Pinpoint the cell where the given text exists, returning its (x, y) midpoint coordinate. 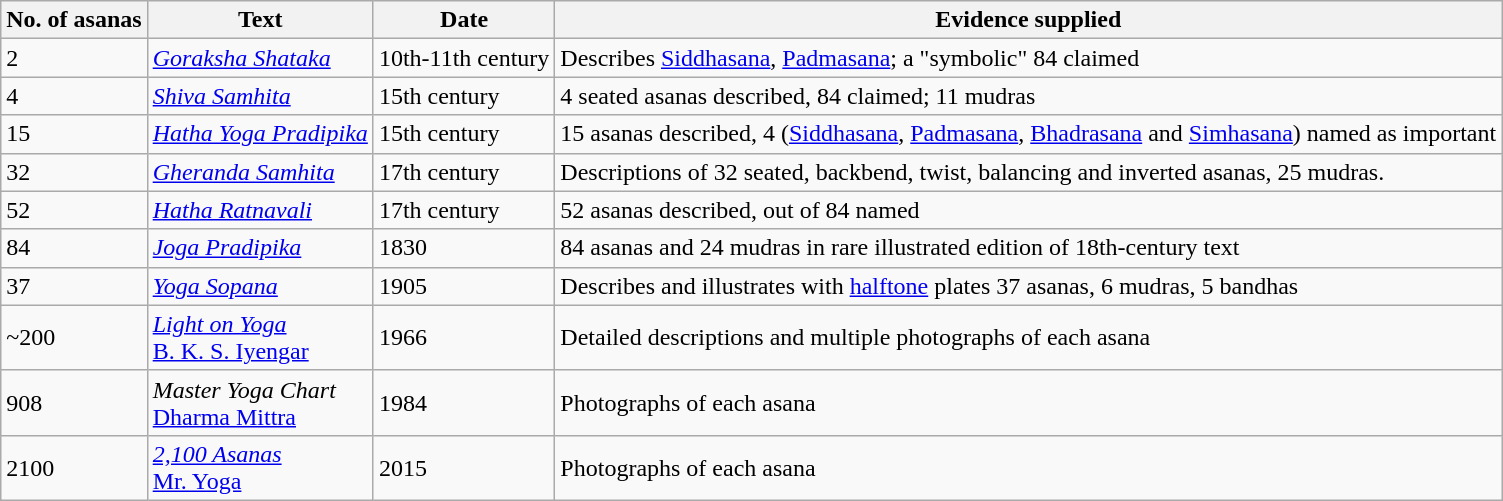
~200 (74, 338)
Shiva Samhita (260, 96)
4 seated asanas described, 84 claimed; 11 mudras (1028, 96)
37 (74, 286)
Describes and illustrates with halftone plates 37 asanas, 6 mudras, 5 bandhas (1028, 286)
4 (74, 96)
Detailed descriptions and multiple photographs of each asana (1028, 338)
15 (74, 134)
Date (464, 20)
84 asanas and 24 mudras in rare illustrated edition of 18th-century text (1028, 248)
1966 (464, 338)
Describes Siddhasana, Padmasana; a "symbolic" 84 claimed (1028, 58)
Light on Yoga B. K. S. Iyengar (260, 338)
10th-11th century (464, 58)
Text (260, 20)
52 (74, 210)
Joga Pradipika (260, 248)
2,100 AsanasMr. Yoga (260, 468)
2015 (464, 468)
No. of asanas (74, 20)
Yoga Sopana (260, 286)
1830 (464, 248)
Goraksha Shataka (260, 58)
Master Yoga ChartDharma Mittra (260, 402)
2100 (74, 468)
Hatha Ratnavali (260, 210)
15 asanas described, 4 (Siddhasana, Padmasana, Bhadrasana and Simhasana) named as important (1028, 134)
52 asanas described, out of 84 named (1028, 210)
Hatha Yoga Pradipika (260, 134)
Gheranda Samhita (260, 172)
Evidence supplied (1028, 20)
32 (74, 172)
84 (74, 248)
908 (74, 402)
1905 (464, 286)
2 (74, 58)
Descriptions of 32 seated, backbend, twist, balancing and inverted asanas, 25 mudras. (1028, 172)
1984 (464, 402)
